From the cell containing the given text, extract its center point as (X, Y) coordinate. 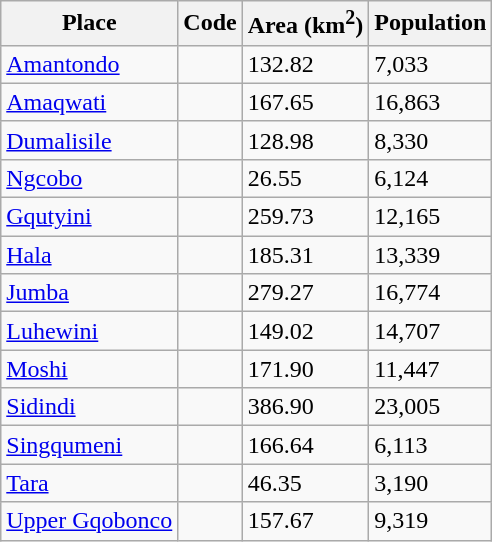
Upper Gqobonco (90, 521)
14,707 (430, 331)
11,447 (430, 369)
Population (430, 24)
132.82 (306, 64)
6,124 (430, 178)
16,863 (430, 102)
Place (90, 24)
386.90 (306, 407)
Amaqwati (90, 102)
13,339 (430, 255)
Jumba (90, 293)
Singqumeni (90, 445)
Hala (90, 255)
Area (km2) (306, 24)
279.27 (306, 293)
7,033 (430, 64)
46.35 (306, 483)
Sidindi (90, 407)
12,165 (430, 217)
157.67 (306, 521)
26.55 (306, 178)
16,774 (430, 293)
Dumalisile (90, 140)
Moshi (90, 369)
8,330 (430, 140)
Luhewini (90, 331)
Gqutyini (90, 217)
6,113 (430, 445)
Tara (90, 483)
259.73 (306, 217)
Amantondo (90, 64)
23,005 (430, 407)
149.02 (306, 331)
171.90 (306, 369)
185.31 (306, 255)
166.64 (306, 445)
Ngcobo (90, 178)
128.98 (306, 140)
167.65 (306, 102)
Code (210, 24)
9,319 (430, 521)
3,190 (430, 483)
